Search for the cell housing the specified text and yield its [X, Y] center coordinate. 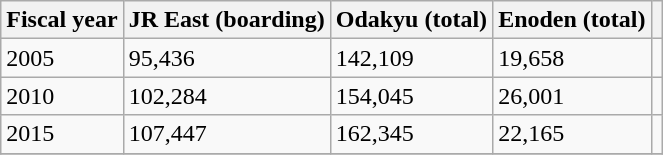
2015 [62, 134]
JR East (boarding) [226, 20]
2005 [62, 58]
Odakyu (total) [411, 20]
95,436 [226, 58]
Enoden (total) [572, 20]
142,109 [411, 58]
26,001 [572, 96]
Fiscal year [62, 20]
107,447 [226, 134]
19,658 [572, 58]
162,345 [411, 134]
2010 [62, 96]
154,045 [411, 96]
22,165 [572, 134]
102,284 [226, 96]
